Identify which cell holds the provided text, then report its (X, Y) central coordinate. 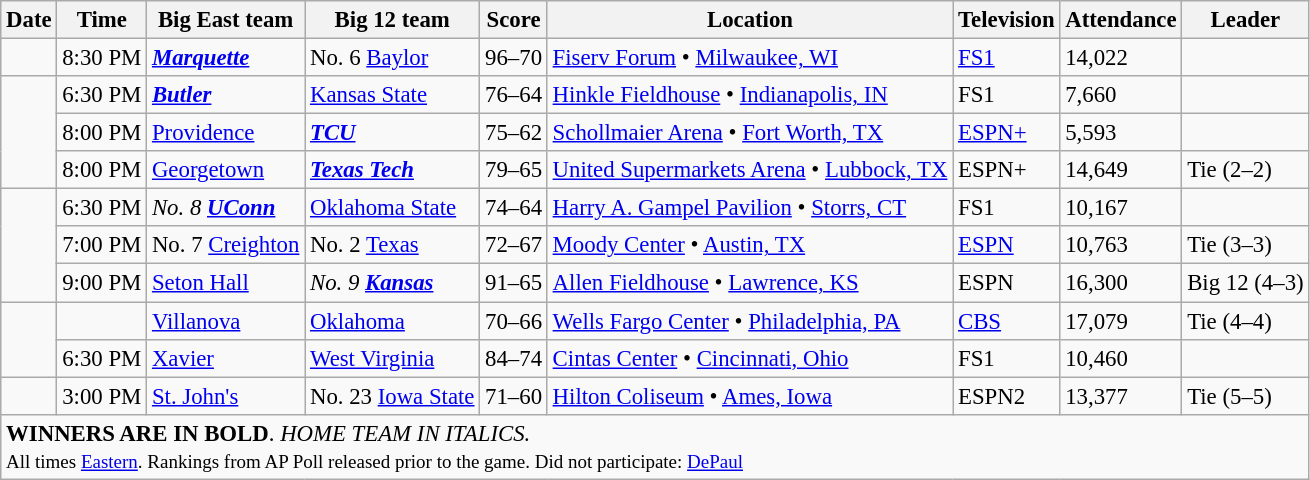
7:00 PM (102, 245)
10,763 (1121, 245)
Tie (4–4) (1246, 321)
WINNERS ARE IN BOLD. HOME TEAM IN ITALICS. All times Eastern. Rankings from AP Poll released prior to the game. Did not participate: DePaul (655, 446)
Fiserv Forum • Milwaukee, WI (750, 58)
84–74 (514, 358)
9:00 PM (102, 283)
Providence (226, 133)
Villanova (226, 321)
16,300 (1121, 283)
Texas Tech (392, 170)
Schollmaier Arena • Fort Worth, TX (750, 133)
Tie (2–2) (1246, 170)
76–64 (514, 95)
Cintas Center • Cincinnati, Ohio (750, 358)
13,377 (1121, 396)
14,649 (1121, 170)
CBS (1006, 321)
75–62 (514, 133)
Score (514, 20)
Marquette (226, 58)
3:00 PM (102, 396)
79–65 (514, 170)
Kansas State (392, 95)
United Supermarkets Arena • Lubbock, TX (750, 170)
No. 2 Texas (392, 245)
Allen Fieldhouse • Lawrence, KS (750, 283)
Television (1006, 20)
Time (102, 20)
Leader (1246, 20)
17,079 (1121, 321)
ESPN2 (1006, 396)
No. 8 UConn (226, 208)
Tie (3–3) (1246, 245)
10,460 (1121, 358)
Big 12 (4–3) (1246, 283)
70–66 (514, 321)
Location (750, 20)
Date (29, 20)
Big 12 team (392, 20)
Oklahoma State (392, 208)
91–65 (514, 283)
96–70 (514, 58)
No. 9 Kansas (392, 283)
10,167 (1121, 208)
No. 23 Iowa State (392, 396)
74–64 (514, 208)
72–67 (514, 245)
Butler (226, 95)
Hinkle Fieldhouse • Indianapolis, IN (750, 95)
Oklahoma (392, 321)
Big East team (226, 20)
Attendance (1121, 20)
Seton Hall (226, 283)
Xavier (226, 358)
8:30 PM (102, 58)
14,022 (1121, 58)
Moody Center • Austin, TX (750, 245)
St. John's (226, 396)
5,593 (1121, 133)
TCU (392, 133)
7,660 (1121, 95)
Tie (5–5) (1246, 396)
West Virginia (392, 358)
71–60 (514, 396)
Hilton Coliseum • Ames, Iowa (750, 396)
No. 7 Creighton (226, 245)
Harry A. Gampel Pavilion • Storrs, CT (750, 208)
Georgetown (226, 170)
Wells Fargo Center • Philadelphia, PA (750, 321)
No. 6 Baylor (392, 58)
